Identify which cell holds the provided text, then report its [x, y] central coordinate. 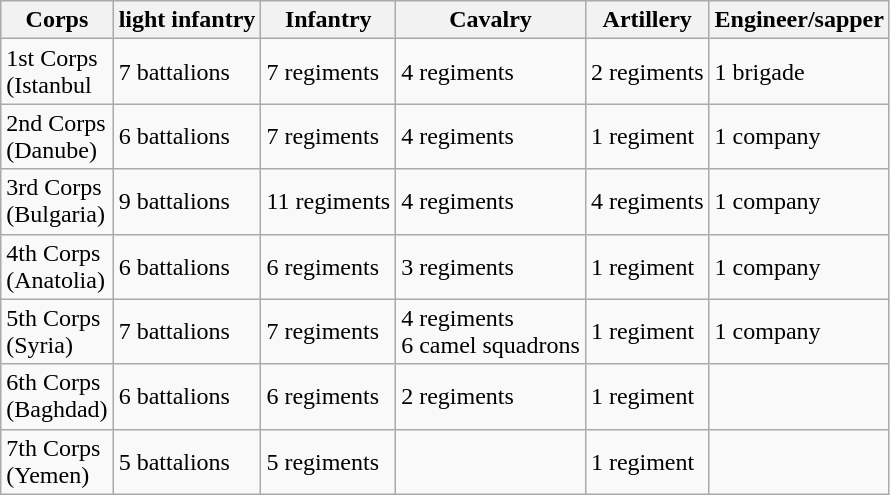
11 regiments [328, 202]
1 brigade [799, 72]
2nd Corps(Danube) [57, 136]
6th Corps(Baghdad) [57, 396]
4 regiments6 camel squadrons [491, 332]
Artillery [647, 20]
5 regiments [328, 462]
3rd Corps(Bulgaria) [57, 202]
1st Corps(Istanbul [57, 72]
Infantry [328, 20]
5 battalions [187, 462]
Corps [57, 20]
4th Corps(Anatolia) [57, 266]
5th Corps(Syria) [57, 332]
light infantry [187, 20]
7th Corps(Yemen) [57, 462]
Engineer/sapper [799, 20]
9 battalions [187, 202]
Cavalry [491, 20]
3 regiments [491, 266]
